Pinpoint the cell where the given text exists, returning its (x, y) midpoint coordinate. 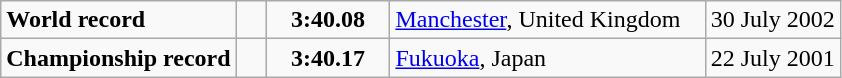
30 July 2002 (772, 20)
3:40.08 (328, 20)
3:40.17 (328, 58)
Manchester, United Kingdom (548, 20)
World record (118, 20)
Championship record (118, 58)
Fukuoka, Japan (548, 58)
22 July 2001 (772, 58)
